Scan for the cell matching the given text and deliver its [x, y] coordinate at center. 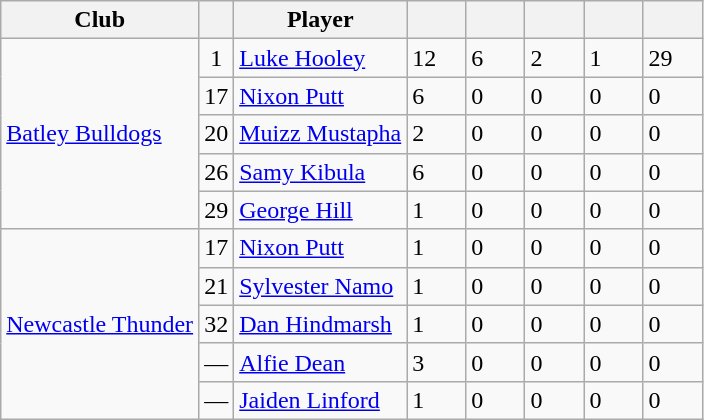
Muizz Mustapha [320, 134]
21 [216, 286]
Alfie Dean [320, 362]
26 [216, 172]
Player [320, 20]
Club [100, 20]
Jaiden Linford [320, 400]
20 [216, 134]
Samy Kibula [320, 172]
Luke Hooley [320, 58]
George Hill [320, 210]
3 [436, 362]
Dan Hindmarsh [320, 324]
12 [436, 58]
Newcastle Thunder [100, 324]
Batley Bulldogs [100, 134]
Sylvester Namo [320, 286]
32 [216, 324]
